Extract the [x, y] coordinate from the center of the cell holding the provided text.  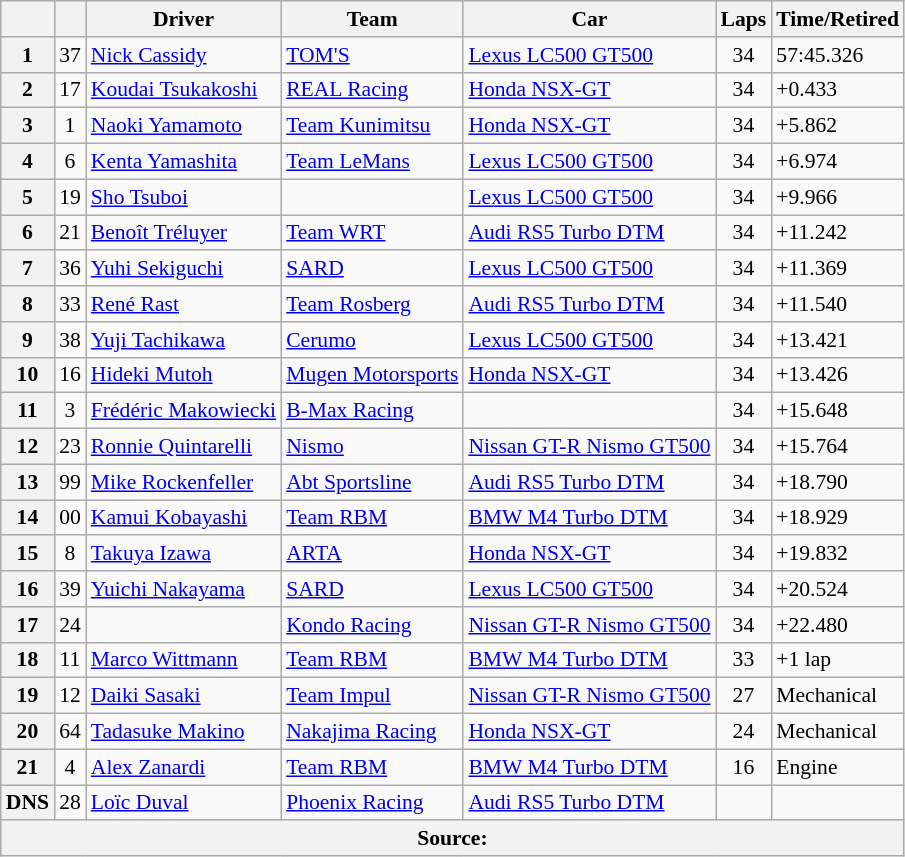
Mike Rockenfeller [184, 482]
Koudai Tsukakoshi [184, 90]
Loïc Duval [184, 803]
+0.433 [838, 90]
38 [70, 340]
36 [70, 269]
+22.480 [838, 625]
Phoenix Racing [372, 803]
Takuya Izawa [184, 554]
Source: [452, 839]
Naoki Yamamoto [184, 126]
René Rast [184, 304]
Sho Tsuboi [184, 197]
13 [28, 482]
Driver [184, 19]
DNS [28, 803]
14 [28, 518]
2 [28, 90]
+11.540 [838, 304]
Mugen Motorsports [372, 375]
Nick Cassidy [184, 55]
+13.421 [838, 340]
Abt Sportsline [372, 482]
18 [28, 660]
Laps [744, 19]
Time/Retired [838, 19]
5 [28, 197]
23 [70, 447]
Benoît Tréluyer [184, 233]
15 [28, 554]
+13.426 [838, 375]
Kenta Yamashita [184, 162]
+1 lap [838, 660]
Team Rosberg [372, 304]
Kondo Racing [372, 625]
Ronnie Quintarelli [184, 447]
Nismo [372, 447]
+6.974 [838, 162]
Tadasuke Makino [184, 732]
Marco Wittmann [184, 660]
+18.790 [838, 482]
+20.524 [838, 589]
Team [372, 19]
10 [28, 375]
27 [744, 696]
Yuichi Nakayama [184, 589]
28 [70, 803]
Yuji Tachikawa [184, 340]
Team LeMans [372, 162]
+18.929 [838, 518]
7 [28, 269]
+15.648 [838, 411]
Engine [838, 767]
+19.832 [838, 554]
Team WRT [372, 233]
39 [70, 589]
+9.966 [838, 197]
Alex Zanardi [184, 767]
Daiki Sasaki [184, 696]
57:45.326 [838, 55]
Kamui Kobayashi [184, 518]
00 [70, 518]
Nakajima Racing [372, 732]
Team Impul [372, 696]
TOM'S [372, 55]
Cerumo [372, 340]
+15.764 [838, 447]
37 [70, 55]
REAL Racing [372, 90]
Frédéric Makowiecki [184, 411]
B-Max Racing [372, 411]
Car [589, 19]
64 [70, 732]
Yuhi Sekiguchi [184, 269]
+11.369 [838, 269]
ARTA [372, 554]
Team Kunimitsu [372, 126]
+11.242 [838, 233]
Hideki Mutoh [184, 375]
20 [28, 732]
9 [28, 340]
+5.862 [838, 126]
99 [70, 482]
